Identify which cell holds the provided text, then report its [X, Y] central coordinate. 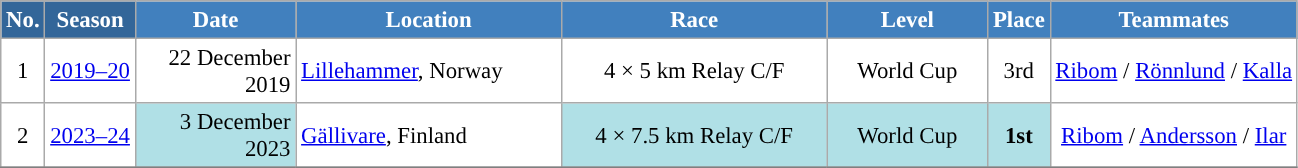
Gällivare, Finland [429, 136]
Location [429, 20]
Date [216, 20]
Level [908, 20]
Teammates [1174, 20]
Season [90, 20]
Lillehammer, Norway [429, 72]
2019–20 [90, 72]
Race [694, 20]
No. [23, 20]
2 [23, 136]
2023–24 [90, 136]
22 December 2019 [216, 72]
1st [1019, 136]
1 [23, 72]
Place [1019, 20]
4 × 7.5 km Relay C/F [694, 136]
4 × 5 km Relay C/F [694, 72]
Ribom / Rönnlund / Kalla [1174, 72]
3 December 2023 [216, 136]
3rd [1019, 72]
Ribom / Andersson / Ilar [1174, 136]
